Determine the (x, y) coordinate at the center of the cell enclosing the given text.  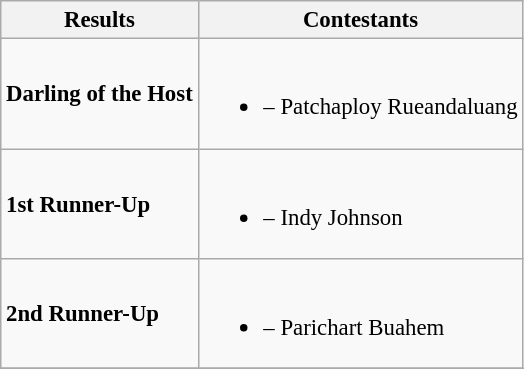
Results (100, 20)
2nd Runner-Up (100, 314)
– Patchaploy Rueandaluang (360, 94)
Contestants (360, 20)
Darling of the Host (100, 94)
– Indy Johnson (360, 204)
– Parichart Buahem (360, 314)
1st Runner-Up (100, 204)
